Pinpoint the cell where the given text exists, returning its (x, y) midpoint coordinate. 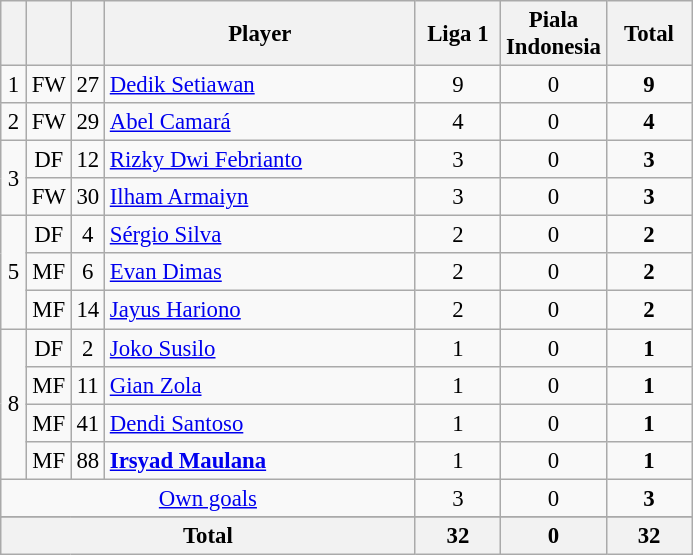
Dedik Setiawan (260, 85)
Own goals (208, 498)
11 (88, 385)
8 (14, 404)
Jayus Hariono (260, 310)
Irsyad Maulana (260, 460)
27 (88, 85)
Evan Dimas (260, 273)
12 (88, 160)
30 (88, 197)
29 (88, 122)
Gian Zola (260, 385)
88 (88, 460)
Liga 1 (458, 34)
Piala Indonesia (554, 34)
14 (88, 310)
Joko Susilo (260, 348)
41 (88, 423)
Abel Camará (260, 122)
Rizky Dwi Febrianto (260, 160)
5 (14, 272)
Sérgio Silva (260, 235)
Dendi Santoso (260, 423)
6 (88, 273)
Ilham Armaiyn (260, 197)
Player (260, 34)
